Detect which cell encompasses the target text, then output its (x, y) center coordinate. 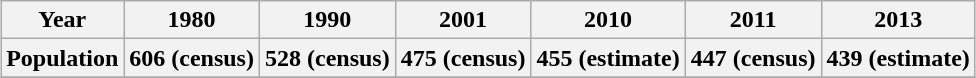
2011 (753, 20)
Year (62, 20)
Population (62, 58)
1990 (327, 20)
439 (estimate) (898, 58)
2010 (608, 20)
455 (estimate) (608, 58)
475 (census) (463, 58)
2001 (463, 20)
528 (census) (327, 58)
447 (census) (753, 58)
2013 (898, 20)
1980 (192, 20)
606 (census) (192, 58)
